Search for the cell housing the specified text and yield its (x, y) center coordinate. 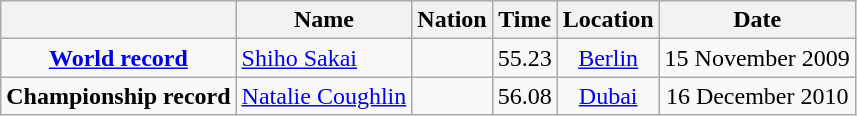
Time (524, 20)
55.23 (524, 58)
Championship record (118, 96)
16 December 2010 (757, 96)
Location (608, 20)
Dubai (608, 96)
Name (324, 20)
Nation (452, 20)
Berlin (608, 58)
15 November 2009 (757, 58)
Date (757, 20)
World record (118, 58)
Shiho Sakai (324, 58)
56.08 (524, 96)
Natalie Coughlin (324, 96)
